Detect which cell encompasses the target text, then output its (X, Y) center coordinate. 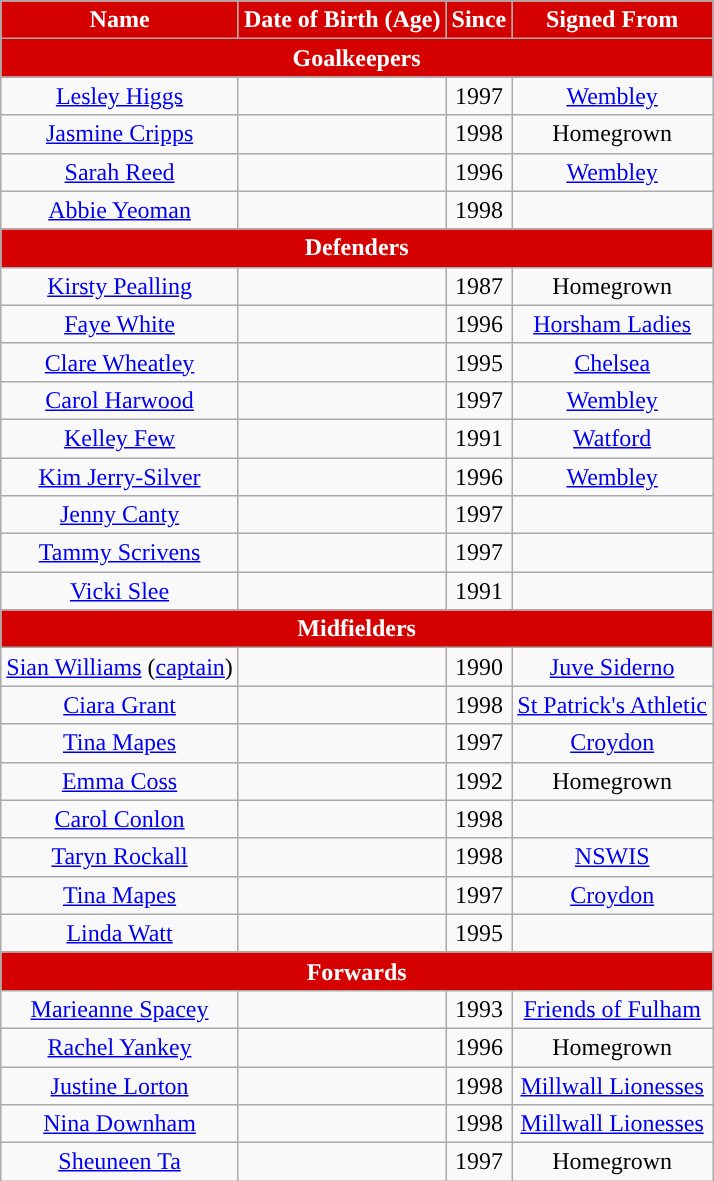
Justine Lorton (120, 1085)
1992 (479, 781)
Jenny Canty (120, 515)
Sarah Reed (120, 172)
Linda Watt (120, 933)
Jasmine Cripps (120, 134)
Juve Siderno (612, 667)
Chelsea (612, 362)
Signed From (612, 20)
Vicki Slee (120, 591)
Midfielders (357, 629)
Ciara Grant (120, 705)
Emma Coss (120, 781)
Abbie Yeoman (120, 210)
Taryn Rockall (120, 857)
1993 (479, 1009)
Tammy Scrivens (120, 553)
Friends of Fulham (612, 1009)
Date of Birth (Age) (342, 20)
1990 (479, 667)
Marieanne Spacey (120, 1009)
Defenders (357, 248)
Rachel Yankey (120, 1047)
St Patrick's Athletic (612, 705)
Sian Williams (captain) (120, 667)
1987 (479, 286)
Lesley Higgs (120, 96)
Faye White (120, 324)
Horsham Ladies (612, 324)
Nina Downham (120, 1124)
Goalkeepers (357, 58)
Since (479, 20)
Forwards (357, 971)
Kim Jerry-Silver (120, 477)
NSWIS (612, 857)
Clare Wheatley (120, 362)
Sheuneen Ta (120, 1162)
Kelley Few (120, 438)
Watford (612, 438)
Carol Conlon (120, 819)
Carol Harwood (120, 400)
Name (120, 20)
Kirsty Pealling (120, 286)
